Scan for the cell matching the given text and deliver its [X, Y] coordinate at center. 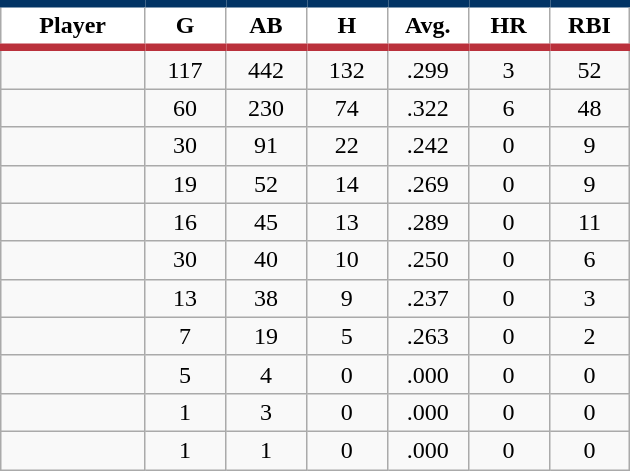
38 [266, 298]
AB [266, 26]
.322 [428, 108]
91 [266, 146]
74 [346, 108]
.263 [428, 336]
.242 [428, 146]
132 [346, 68]
14 [346, 184]
H [346, 26]
Avg. [428, 26]
Player [73, 26]
45 [266, 222]
G [186, 26]
11 [590, 222]
22 [346, 146]
4 [266, 374]
.269 [428, 184]
.237 [428, 298]
117 [186, 68]
60 [186, 108]
7 [186, 336]
RBI [590, 26]
10 [346, 260]
40 [266, 260]
230 [266, 108]
16 [186, 222]
HR [508, 26]
.299 [428, 68]
2 [590, 336]
.289 [428, 222]
442 [266, 68]
.250 [428, 260]
48 [590, 108]
